Detect which cell encompasses the target text, then output its (x, y) center coordinate. 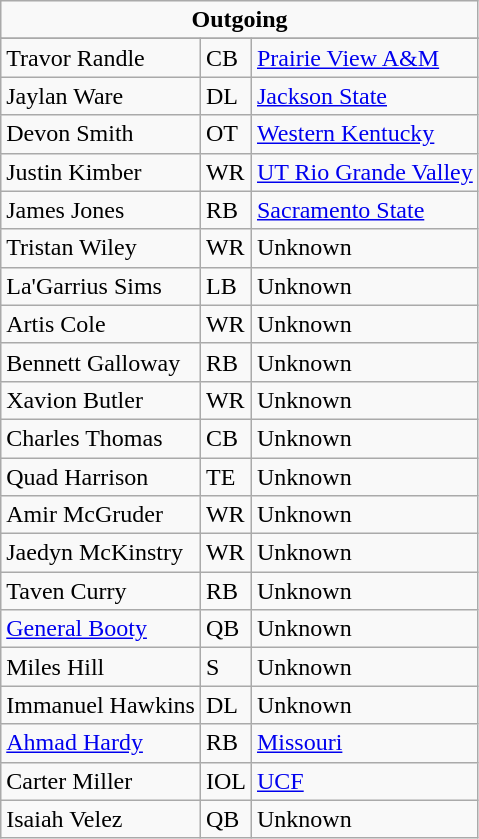
Artis Cole (101, 324)
TE (226, 477)
Prairie View A&M (364, 58)
Taven Curry (101, 591)
Charles Thomas (101, 438)
Carter Miller (101, 781)
Quad Harrison (101, 477)
Immanuel Hawkins (101, 705)
La'Garrius Sims (101, 286)
S (226, 667)
Justin Kimber (101, 172)
Western Kentucky (364, 134)
Travor Randle (101, 58)
OT (226, 134)
LB (226, 286)
Missouri (364, 743)
Outgoing (240, 20)
Jaedyn McKinstry (101, 553)
James Jones (101, 210)
General Booty (101, 629)
UT Rio Grande Valley (364, 172)
Jackson State (364, 96)
Amir McGruder (101, 515)
UCF (364, 781)
Jaylan Ware (101, 96)
Xavion Butler (101, 400)
Sacramento State (364, 210)
Ahmad Hardy (101, 743)
IOL (226, 781)
Devon Smith (101, 134)
Isaiah Velez (101, 819)
Miles Hill (101, 667)
Bennett Galloway (101, 362)
Tristan Wiley (101, 248)
